Determine the [x, y] coordinate at the center of the cell enclosing the given text.  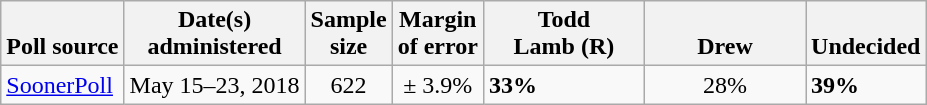
Samplesize [348, 34]
Drew [724, 34]
Date(s)administered [214, 34]
Undecided [866, 34]
Poll source [62, 34]
622 [348, 85]
± 3.9% [438, 85]
May 15–23, 2018 [214, 85]
28% [724, 85]
33% [564, 85]
Marginof error [438, 34]
39% [866, 85]
ToddLamb (R) [564, 34]
SoonerPoll [62, 85]
